Search for the cell housing the specified text and yield its (X, Y) center coordinate. 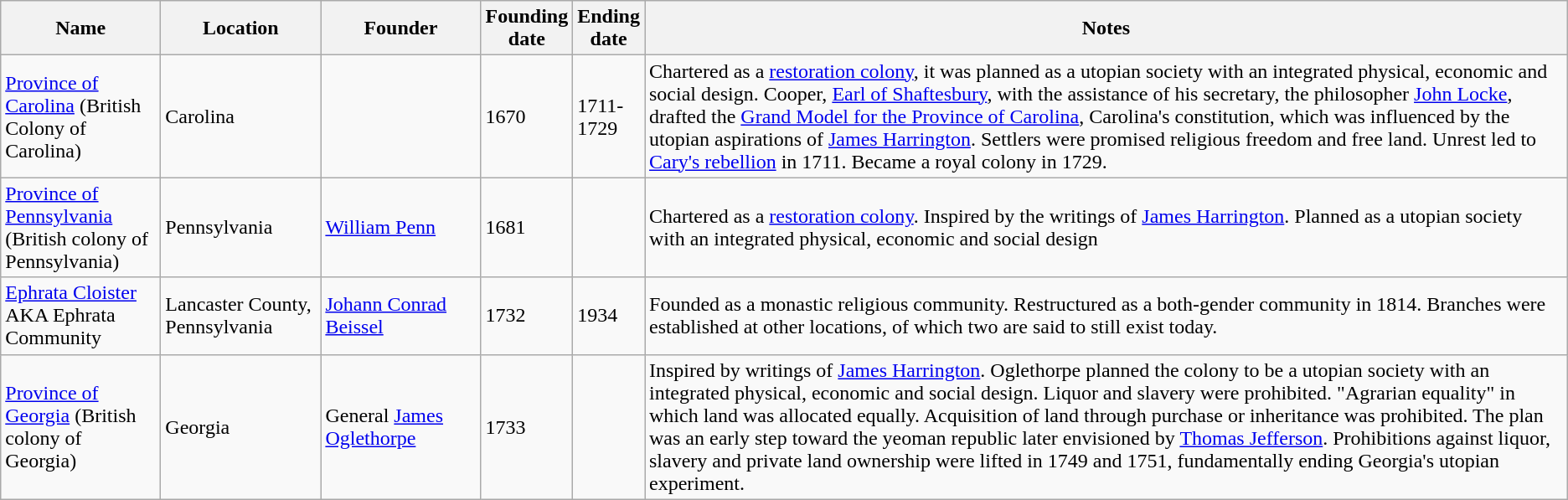
Founding date (527, 28)
Pennsylvania (241, 228)
Carolina (241, 116)
Province of Pennsylvania (British colony of Pennsylvania) (80, 228)
Georgia (241, 427)
1711-1729 (609, 116)
1732 (527, 316)
Johann Conrad Beissel (400, 316)
1670 (527, 116)
Province of Carolina (British Colony of Carolina) (80, 116)
Location (241, 28)
Name (80, 28)
1681 (527, 228)
Ending date (609, 28)
Ephrata Cloister AKA Ephrata Community (80, 316)
General James Oglethorpe (400, 427)
Province of Georgia (British colony of Georgia) (80, 427)
Notes (1106, 28)
1733 (527, 427)
1934 (609, 316)
Lancaster County, Pennsylvania (241, 316)
Founder (400, 28)
William Penn (400, 228)
